Extract the (x, y) coordinate from the center of the cell holding the provided text.  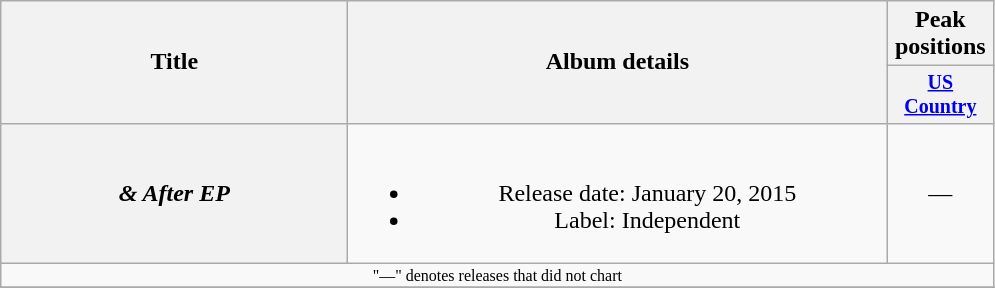
"—" denotes releases that did not chart (498, 275)
Album details (618, 62)
— (940, 193)
Release date: January 20, 2015Label: Independent (618, 193)
& After EP (174, 193)
Peak positions (940, 34)
US Country (940, 94)
Title (174, 62)
